Output the (X, Y) coordinate of the center of the cell containing the given text.  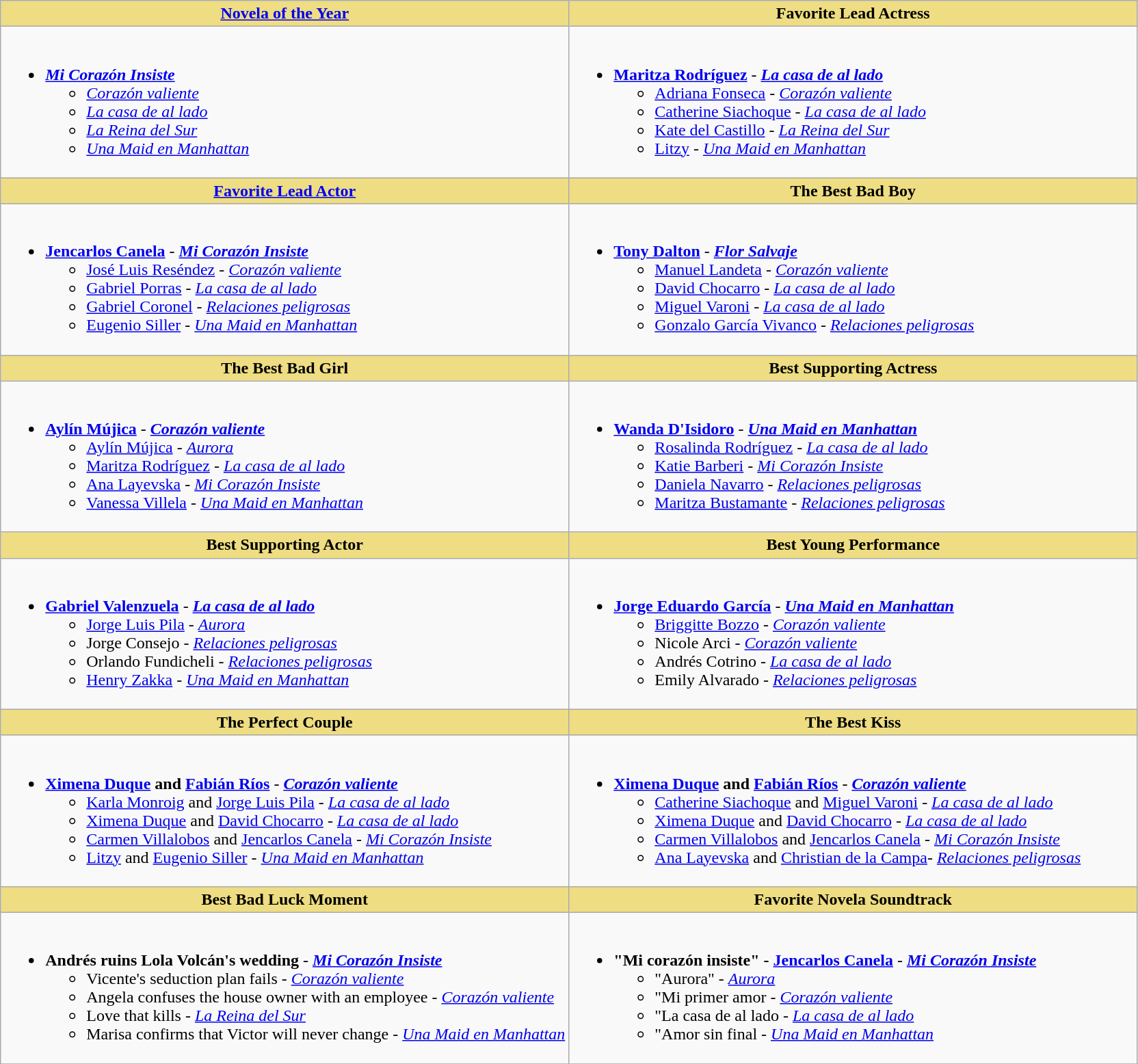
Best Supporting Actress (853, 368)
Best Young Performance (853, 545)
The Best Bad Girl (284, 368)
The Perfect Couple (284, 722)
Best Bad Luck Moment (284, 899)
Best Supporting Actor (284, 545)
Favorite Lead Actress (853, 14)
Favorite Lead Actor (284, 191)
The Best Bad Boy (853, 191)
Favorite Novela Soundtrack (853, 899)
Novela of the Year (284, 14)
The Best Kiss (853, 722)
Mi Corazón InsisteCorazón valienteLa casa de al ladoLa Reina del SurUna Maid en Manhattan (284, 103)
